Capture the cell that displays the provided text and extract its [X, Y] central coordinate. 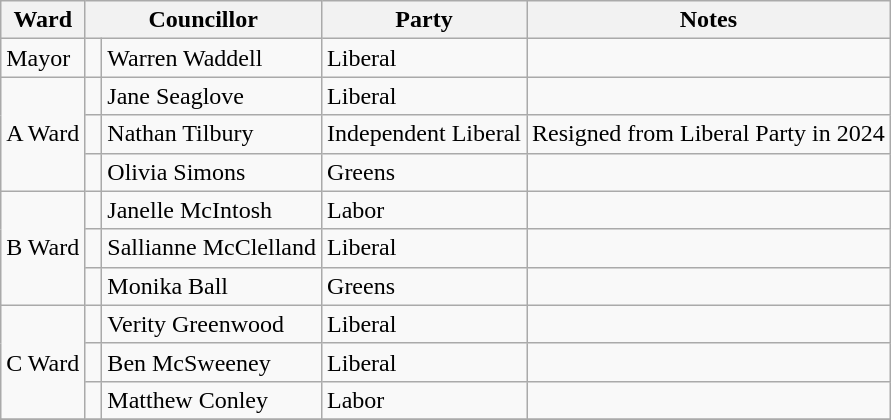
Warren Waddell [212, 58]
Janelle McIntosh [212, 210]
Independent Liberal [424, 134]
Jane Seaglove [212, 96]
A Ward [43, 134]
Olivia Simons [212, 172]
B Ward [43, 248]
Monika Ball [212, 286]
Ward [43, 20]
Sallianne McClelland [212, 248]
Notes [708, 20]
Party [424, 20]
Resigned from Liberal Party in 2024 [708, 134]
Councillor [204, 20]
Nathan Tilbury [212, 134]
Mayor [43, 58]
Ben McSweeney [212, 362]
Matthew Conley [212, 400]
Verity Greenwood [212, 324]
C Ward [43, 362]
